For the text-containing cell, return its midpoint in (X, Y) coordinate format. 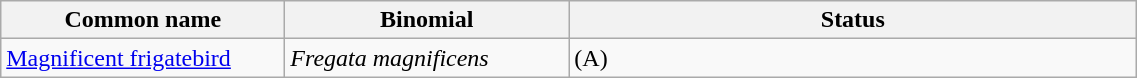
Fregata magnificens (427, 58)
Binomial (427, 20)
Magnificent frigatebird (143, 58)
(A) (853, 58)
Common name (143, 20)
Status (853, 20)
